From the cell containing the given text, extract its center point as [X, Y] coordinate. 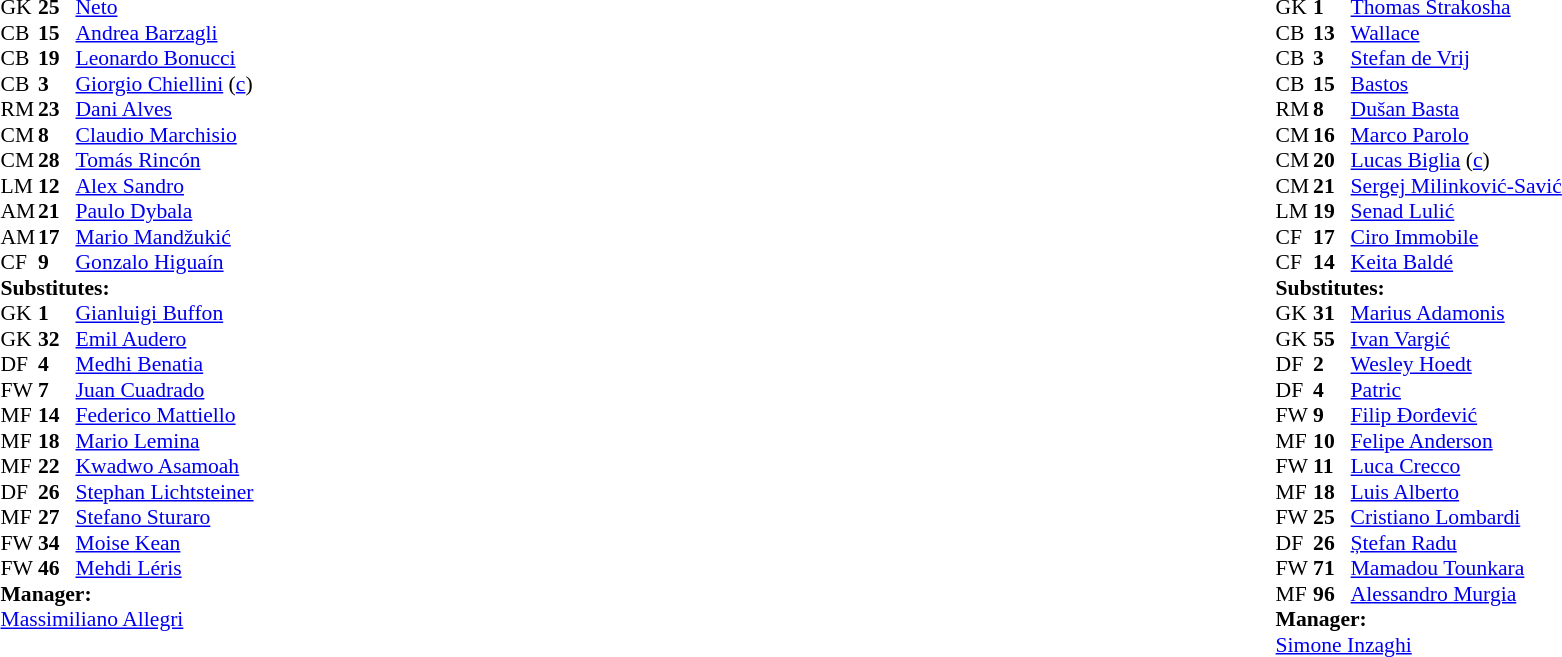
Dani Alves [165, 109]
31 [1332, 313]
34 [57, 543]
Moise Kean [165, 543]
Giorgio Chiellini (c) [165, 84]
Claudio Marchisio [165, 135]
Leonardo Bonucci [165, 59]
Paulo Dybala [165, 211]
20 [1332, 161]
2 [1332, 365]
Alex Sandro [165, 186]
Marius Adamonis [1456, 313]
Stefano Sturaro [165, 517]
27 [57, 517]
Massimiliano Allegri [126, 619]
46 [57, 569]
Mamadou Tounkara [1456, 569]
10 [1332, 441]
96 [1332, 594]
Lucas Biglia (c) [1456, 161]
Felipe Anderson [1456, 441]
32 [57, 339]
Mehdi Léris [165, 569]
Gianluigi Buffon [165, 313]
13 [1332, 33]
Filip Đorđević [1456, 415]
Luis Alberto [1456, 492]
Wesley Hoedt [1456, 365]
Marco Parolo [1456, 135]
Emil Audero [165, 339]
25 [1332, 517]
28 [57, 161]
Stephan Lichtsteiner [165, 492]
Keita Baldé [1456, 263]
Mario Mandžukić [165, 237]
Wallace [1456, 33]
Cristiano Lombardi [1456, 517]
Kwadwo Asamoah [165, 467]
12 [57, 186]
Ciro Immobile [1456, 237]
55 [1332, 339]
71 [1332, 569]
Andrea Barzagli [165, 33]
Ivan Vargić [1456, 339]
Gonzalo Higuaín [165, 263]
Juan Cuadrado [165, 390]
Dušan Basta [1456, 109]
Patric [1456, 390]
Stefan de Vrij [1456, 59]
Medhi Benatia [165, 365]
Alessandro Murgia [1456, 594]
Tomás Rincón [165, 161]
16 [1332, 135]
Federico Mattiello [165, 415]
22 [57, 467]
Ștefan Radu [1456, 543]
Sergej Milinković-Savić [1456, 186]
1 [57, 313]
11 [1332, 467]
Senad Lulić [1456, 211]
Mario Lemina [165, 441]
Bastos [1456, 84]
7 [57, 390]
Luca Crecco [1456, 467]
23 [57, 109]
